Find where the given text appears and provide that cell's center as (x, y) coordinate. 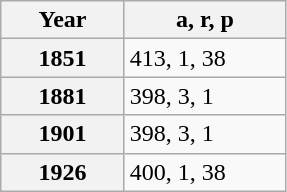
a, r, p (204, 20)
1851 (63, 58)
1881 (63, 96)
1926 (63, 172)
400, 1, 38 (204, 172)
413, 1, 38 (204, 58)
Year (63, 20)
1901 (63, 134)
